Determine the [x, y] coordinate at the center of the cell enclosing the given text.  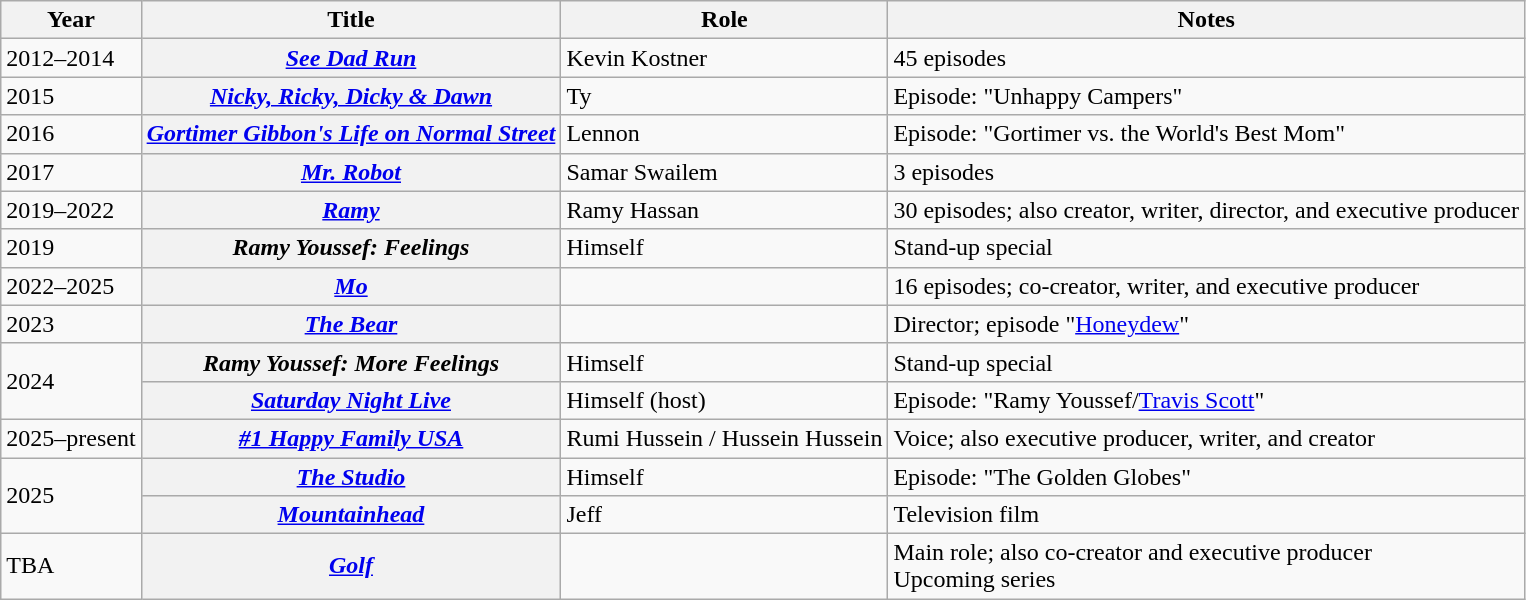
2023 [71, 324]
Golf [351, 566]
2025–present [71, 438]
Title [351, 20]
Episode: "Ramy Youssef/Travis Scott" [1206, 400]
The Bear [351, 324]
Himself (host) [724, 400]
2025 [71, 496]
3 episodes [1206, 172]
Year [71, 20]
Notes [1206, 20]
Saturday Night Live [351, 400]
Kevin Kostner [724, 58]
2017 [71, 172]
Jeff [724, 515]
See Dad Run [351, 58]
16 episodes; co-creator, writer, and executive producer [1206, 286]
45 episodes [1206, 58]
Episode: "Unhappy Campers" [1206, 96]
Mr. Robot [351, 172]
Television film [1206, 515]
Gortimer Gibbon's Life on Normal Street [351, 134]
30 episodes; also creator, writer, director, and executive producer [1206, 210]
Ramy Hassan [724, 210]
2019 [71, 248]
Mo [351, 286]
Director; episode "Honeydew" [1206, 324]
Samar Swailem [724, 172]
Lennon [724, 134]
Mountainhead [351, 515]
Role [724, 20]
Voice; also executive producer, writer, and creator [1206, 438]
Ty [724, 96]
TBA [71, 566]
Ramy [351, 210]
2016 [71, 134]
2024 [71, 381]
Rumi Hussein / Hussein Hussein [724, 438]
2022–2025 [71, 286]
2015 [71, 96]
Episode: "Gortimer vs. the World's Best Mom" [1206, 134]
Ramy Youssef: More Feelings [351, 362]
Nicky, Ricky, Dicky & Dawn [351, 96]
Main role; also co-creator and executive producerUpcoming series [1206, 566]
Episode: "The Golden Globes" [1206, 477]
The Studio [351, 477]
2019–2022 [71, 210]
Ramy Youssef: Feelings [351, 248]
#1 Happy Family USA [351, 438]
2012–2014 [71, 58]
